Pinpoint the cell where the given text exists, returning its (x, y) midpoint coordinate. 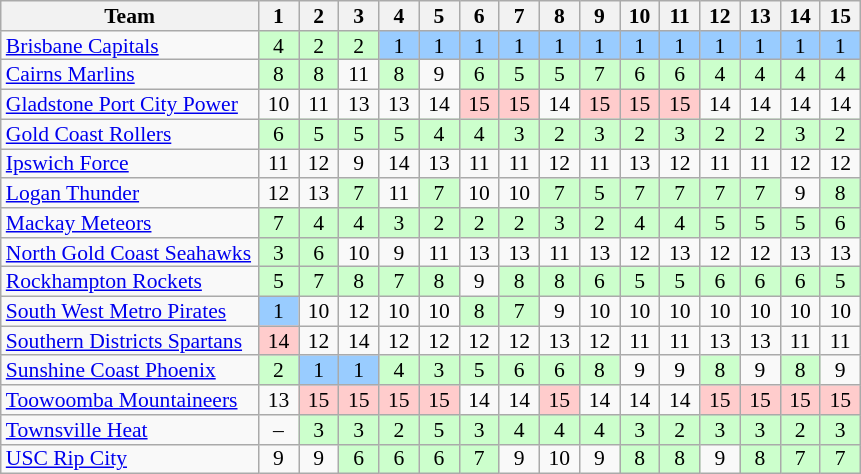
Southern Districts Spartans (130, 341)
Gold Coast Rollers (130, 134)
USC Rip City (130, 459)
Brisbane Capitals (130, 46)
Rockhampton Rockets (130, 282)
Gladstone Port City Power (130, 105)
Toowoomba Mountaineers (130, 400)
Team (130, 16)
– (278, 430)
Sunshine Coast Phoenix (130, 371)
Townsville Heat (130, 430)
North Gold Coast Seahawks (130, 253)
Ipswich Force (130, 164)
Mackay Meteors (130, 223)
South West Metro Pirates (130, 312)
Logan Thunder (130, 193)
Cairns Marlins (130, 75)
